Locate the cell with the specified text and output its [X, Y] center coordinate. 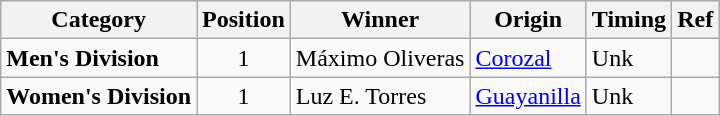
Men's Division [99, 58]
Ref [696, 20]
Origin [528, 20]
Máximo Oliveras [380, 58]
Timing [628, 20]
Position [244, 20]
Corozal [528, 58]
Category [99, 20]
Winner [380, 20]
Luz E. Torres [380, 96]
Guayanilla [528, 96]
Women's Division [99, 96]
